Provide the (X, Y) coordinate of the cell's center where the given text is located.  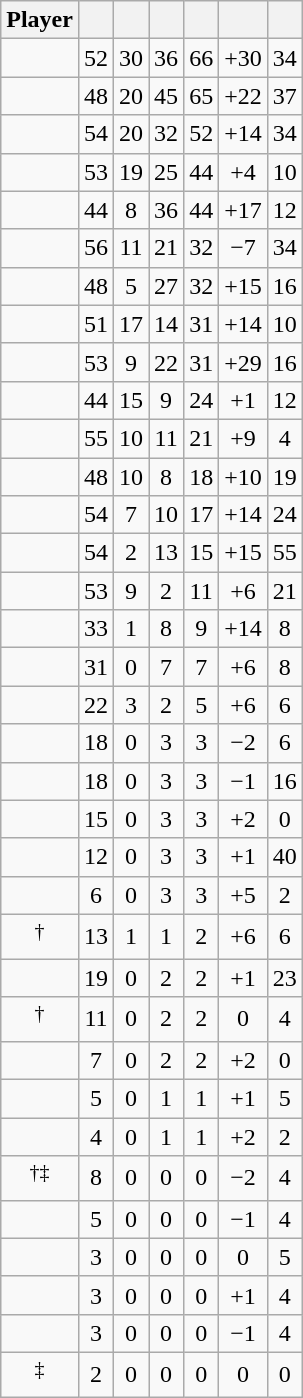
‡ (40, 1374)
27 (166, 286)
30 (132, 58)
†‡ (40, 1178)
51 (96, 324)
14 (166, 324)
40 (284, 857)
23 (284, 978)
+9 (244, 438)
65 (202, 96)
25 (166, 172)
56 (96, 248)
+22 (244, 96)
+30 (244, 58)
+17 (244, 210)
−7 (244, 248)
+10 (244, 477)
45 (166, 96)
Player (40, 20)
37 (284, 96)
+4 (244, 172)
+29 (244, 362)
+5 (244, 895)
33 (96, 629)
66 (202, 58)
